Capture the cell that displays the provided text and extract its (x, y) central coordinate. 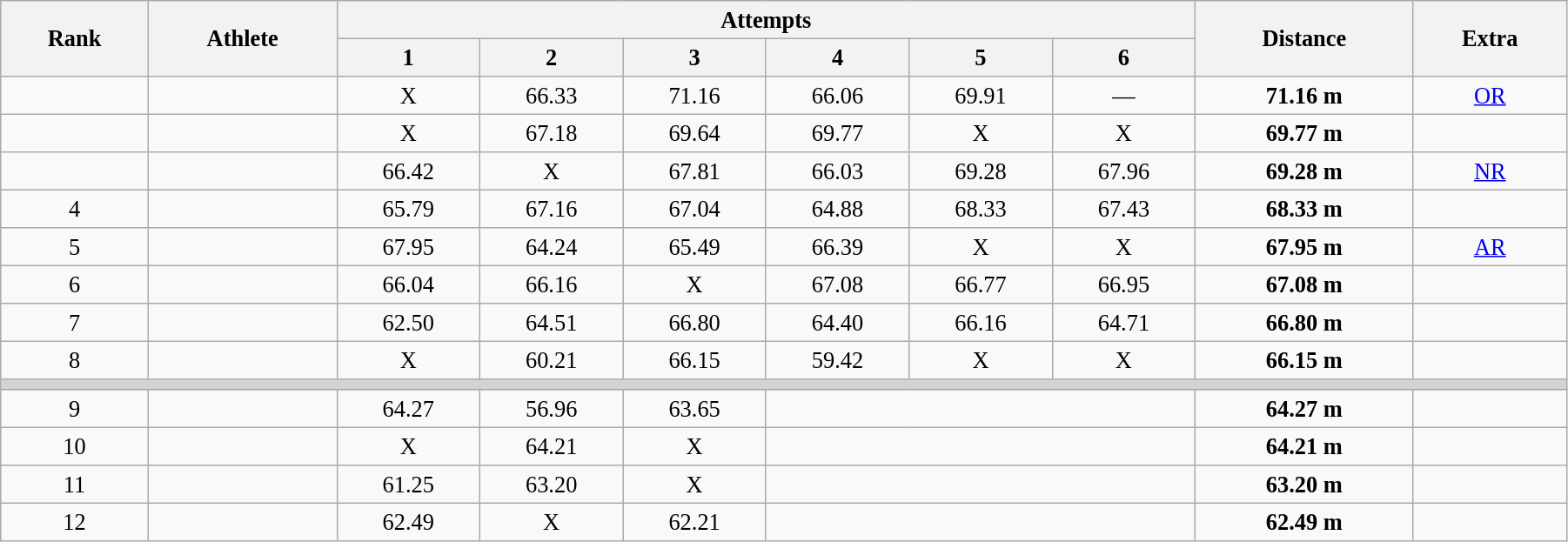
3 (694, 57)
1 (408, 57)
67.96 (1123, 171)
67.08 (837, 284)
64.21 (551, 446)
66.77 (981, 284)
69.64 (694, 133)
64.24 (551, 247)
62.49 m (1304, 522)
69.28 m (1304, 171)
69.91 (981, 95)
68.33 (981, 209)
— (1123, 95)
66.95 (1123, 284)
66.06 (837, 95)
67.81 (694, 171)
12 (75, 522)
10 (75, 446)
64.40 (837, 323)
11 (75, 485)
Distance (1304, 38)
64.21 m (1304, 446)
67.95 m (1304, 247)
66.39 (837, 247)
59.42 (837, 360)
64.27 (408, 409)
64.51 (551, 323)
66.15 (694, 360)
67.04 (694, 209)
67.43 (1123, 209)
67.08 m (1304, 284)
67.16 (551, 209)
62.50 (408, 323)
AR (1490, 247)
66.15 m (1304, 360)
56.96 (551, 409)
65.49 (694, 247)
66.03 (837, 171)
Athlete (242, 38)
64.88 (837, 209)
68.33 m (1304, 209)
65.79 (408, 209)
63.65 (694, 409)
8 (75, 360)
66.33 (551, 95)
OR (1490, 95)
66.80 (694, 323)
9 (75, 409)
7 (75, 323)
67.95 (408, 247)
Rank (75, 38)
64.27 m (1304, 409)
71.16 m (1304, 95)
69.77 m (1304, 133)
63.20 (551, 485)
62.21 (694, 522)
69.77 (837, 133)
Extra (1490, 38)
66.42 (408, 171)
62.49 (408, 522)
60.21 (551, 360)
64.71 (1123, 323)
NR (1490, 171)
61.25 (408, 485)
63.20 m (1304, 485)
2 (551, 57)
67.18 (551, 133)
Attempts (766, 19)
69.28 (981, 171)
71.16 (694, 95)
66.80 m (1304, 323)
66.04 (408, 284)
